Scan for the cell matching the given text and deliver its (X, Y) coordinate at center. 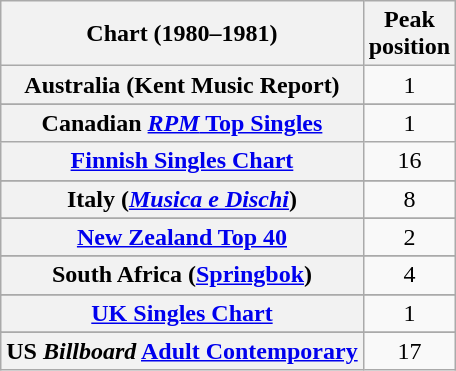
4 (409, 275)
US Billboard Adult Contemporary (182, 351)
Finnish Singles Chart (182, 161)
17 (409, 351)
Italy (Musica e Dischi) (182, 199)
Chart (1980–1981) (182, 34)
2 (409, 237)
Peakposition (409, 34)
UK Singles Chart (182, 313)
South Africa (Springbok) (182, 275)
8 (409, 199)
New Zealand Top 40 (182, 237)
16 (409, 161)
Australia (Kent Music Report) (182, 85)
Canadian RPM Top Singles (182, 123)
